Pinpoint the cell where the given text exists, returning its [x, y] midpoint coordinate. 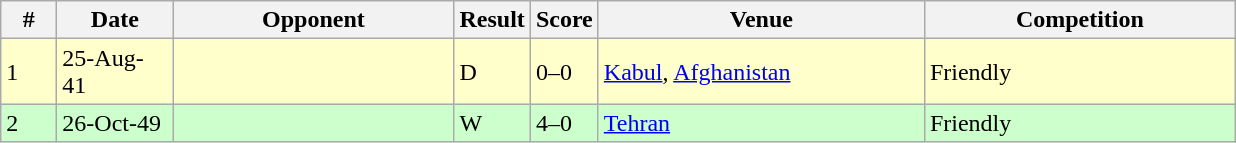
2 [29, 123]
1 [29, 72]
# [29, 20]
Venue [761, 20]
D [492, 72]
Tehran [761, 123]
25-Aug-41 [115, 72]
26-Oct-49 [115, 123]
Score [564, 20]
Competition [1080, 20]
Kabul, Afghanistan [761, 72]
Opponent [314, 20]
W [492, 123]
0–0 [564, 72]
Date [115, 20]
4–0 [564, 123]
Result [492, 20]
